Identify which cell holds the provided text, then report its (x, y) central coordinate. 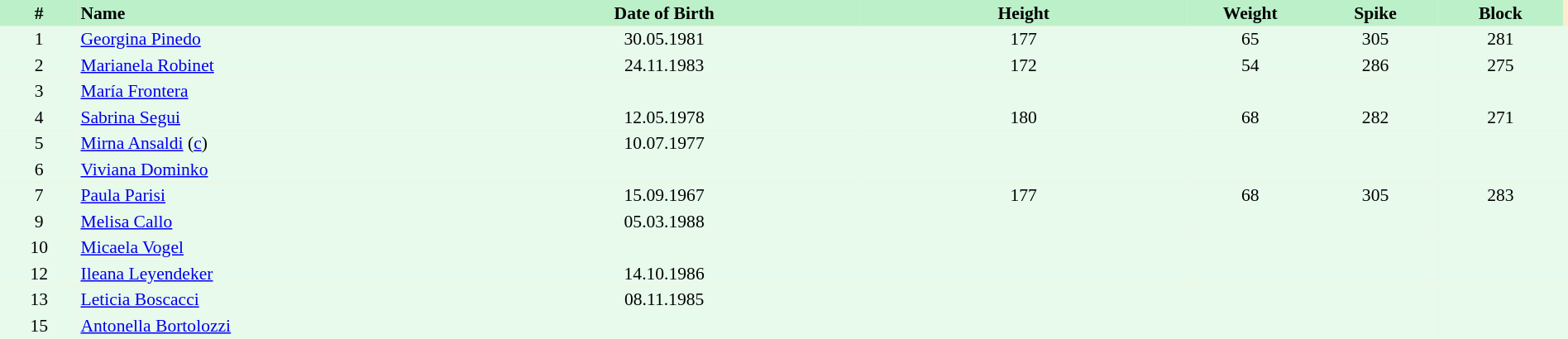
Spike (1374, 13)
# (39, 13)
Mirna Ansaldi (c) (273, 144)
Height (1024, 13)
Sabrina Segui (273, 117)
Marianela Robinet (273, 65)
1 (39, 40)
15.09.1967 (664, 195)
15 (39, 326)
5 (39, 144)
Viviana Dominko (273, 169)
172 (1024, 65)
3 (39, 91)
286 (1374, 65)
9 (39, 222)
24.11.1983 (664, 65)
Weight (1250, 13)
Georgina Pinedo (273, 40)
12 (39, 274)
7 (39, 195)
12.05.1978 (664, 117)
281 (1500, 40)
10 (39, 248)
6 (39, 169)
30.05.1981 (664, 40)
Name (273, 13)
180 (1024, 117)
Melisa Callo (273, 222)
10.07.1977 (664, 144)
13 (39, 299)
14.10.1986 (664, 274)
Leticia Boscacci (273, 299)
271 (1500, 117)
2 (39, 65)
Paula Parisi (273, 195)
65 (1250, 40)
05.03.1988 (664, 222)
08.11.1985 (664, 299)
Ileana Leyendeker (273, 274)
Block (1500, 13)
283 (1500, 195)
Antonella Bortolozzi (273, 326)
275 (1500, 65)
Date of Birth (664, 13)
Micaela Vogel (273, 248)
54 (1250, 65)
4 (39, 117)
María Frontera (273, 91)
282 (1374, 117)
